Scan for the cell matching the given text and deliver its (x, y) coordinate at center. 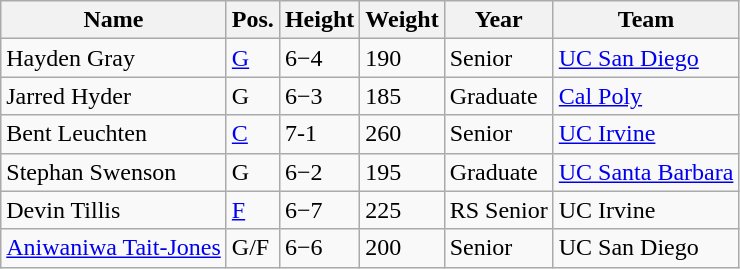
Height (319, 20)
RS Senior (498, 210)
6−6 (319, 248)
195 (402, 172)
Year (498, 20)
Weight (402, 20)
6−2 (319, 172)
C (252, 134)
Cal Poly (646, 96)
Hayden Gray (114, 58)
6−4 (319, 58)
G/F (252, 248)
Name (114, 20)
Devin Tillis (114, 210)
Stephan Swenson (114, 172)
F (252, 210)
190 (402, 58)
Aniwaniwa Tait-Jones (114, 248)
225 (402, 210)
6−7 (319, 210)
260 (402, 134)
200 (402, 248)
Team (646, 20)
Pos. (252, 20)
185 (402, 96)
7-1 (319, 134)
Bent Leuchten (114, 134)
UC Santa Barbara (646, 172)
Jarred Hyder (114, 96)
6−3 (319, 96)
